For the text-containing cell, return its midpoint in (x, y) coordinate format. 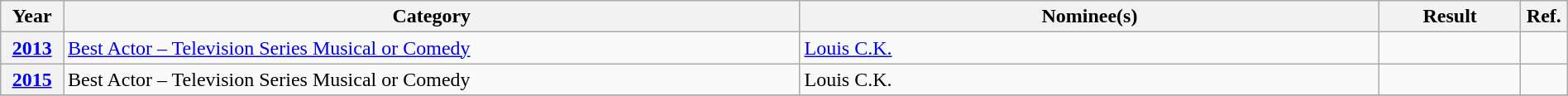
Result (1450, 17)
2013 (32, 48)
2015 (32, 79)
Year (32, 17)
Category (432, 17)
Nominee(s) (1090, 17)
Ref. (1543, 17)
